Find where the given text appears and provide that cell's center as [X, Y] coordinate. 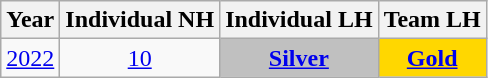
Gold [432, 58]
Team LH [432, 20]
Year [30, 20]
10 [140, 58]
2022 [30, 58]
Individual LH [299, 20]
Silver [299, 58]
Individual NH [140, 20]
